Find where the given text appears and provide that cell's center as (x, y) coordinate. 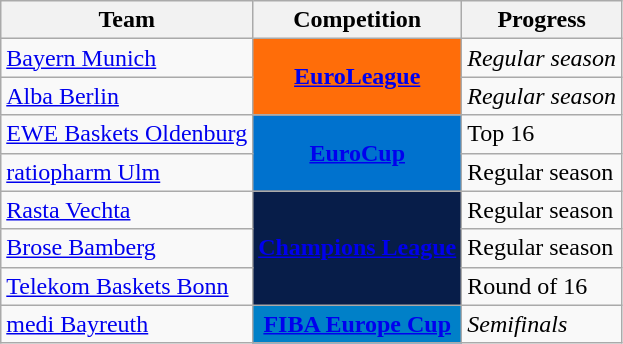
Telekom Baskets Bonn (127, 286)
Bayern Munich (127, 58)
Round of 16 (542, 286)
medi Bayreuth (127, 324)
EWE Baskets Oldenburg (127, 134)
Rasta Vechta (127, 210)
FIBA Europe Cup (358, 324)
Competition (358, 20)
Champions League (358, 248)
Progress (542, 20)
Semifinals (542, 324)
Brose Bamberg (127, 248)
Top 16 (542, 134)
EuroLeague (358, 77)
Team (127, 20)
Alba Berlin (127, 96)
ratiopharm Ulm (127, 172)
EuroCup (358, 153)
